Extract the (X, Y) coordinate from the center of the cell holding the provided text.  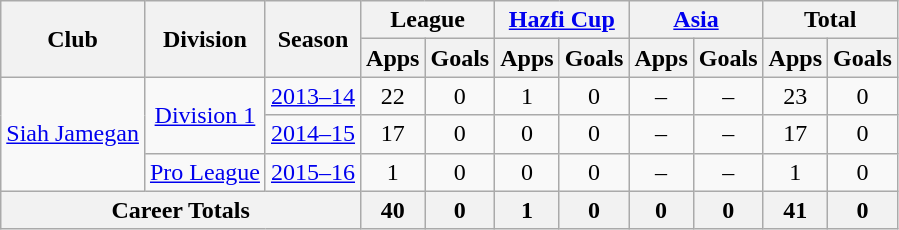
2015–16 (312, 172)
Division 1 (204, 115)
Pro League (204, 172)
41 (795, 210)
Asia (696, 20)
Division (204, 39)
2013–14 (312, 96)
23 (795, 96)
Hazfi Cup (562, 20)
Siah Jamegan (73, 134)
Total (830, 20)
22 (393, 96)
2014–15 (312, 134)
Season (312, 39)
League (428, 20)
Career Totals (181, 210)
Club (73, 39)
40 (393, 210)
